Find where the given text appears and provide that cell's center as [X, Y] coordinate. 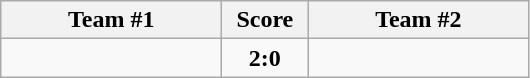
Team #2 [418, 20]
Score [265, 20]
Team #1 [112, 20]
2:0 [265, 58]
